Return [x, y] of the center of cell containing provided text 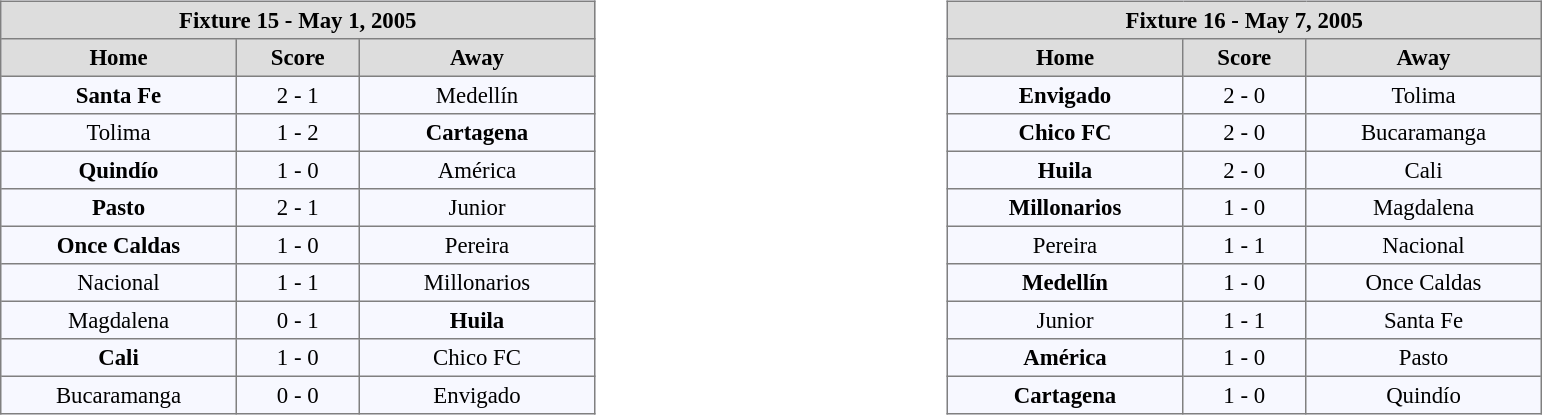
Fixture 16 - May 7, 2005 [1244, 20]
Fixture 15 - May 1, 2005 [298, 20]
0 - 0 [298, 395]
1 - 2 [298, 133]
0 - 1 [298, 320]
